Find where the given text appears and provide that cell's center as [x, y] coordinate. 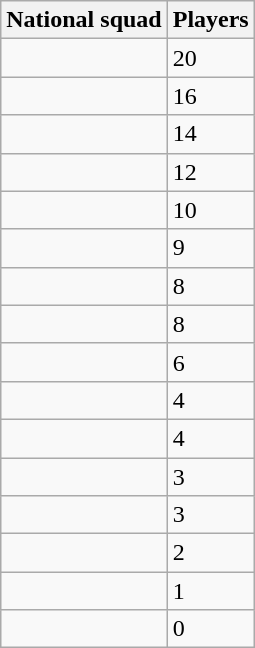
10 [210, 210]
National squad [84, 20]
14 [210, 134]
2 [210, 553]
0 [210, 629]
20 [210, 58]
9 [210, 248]
16 [210, 96]
6 [210, 362]
12 [210, 172]
Players [210, 20]
1 [210, 591]
